Determine the (x, y) coordinate at the center of the cell enclosing the given text.  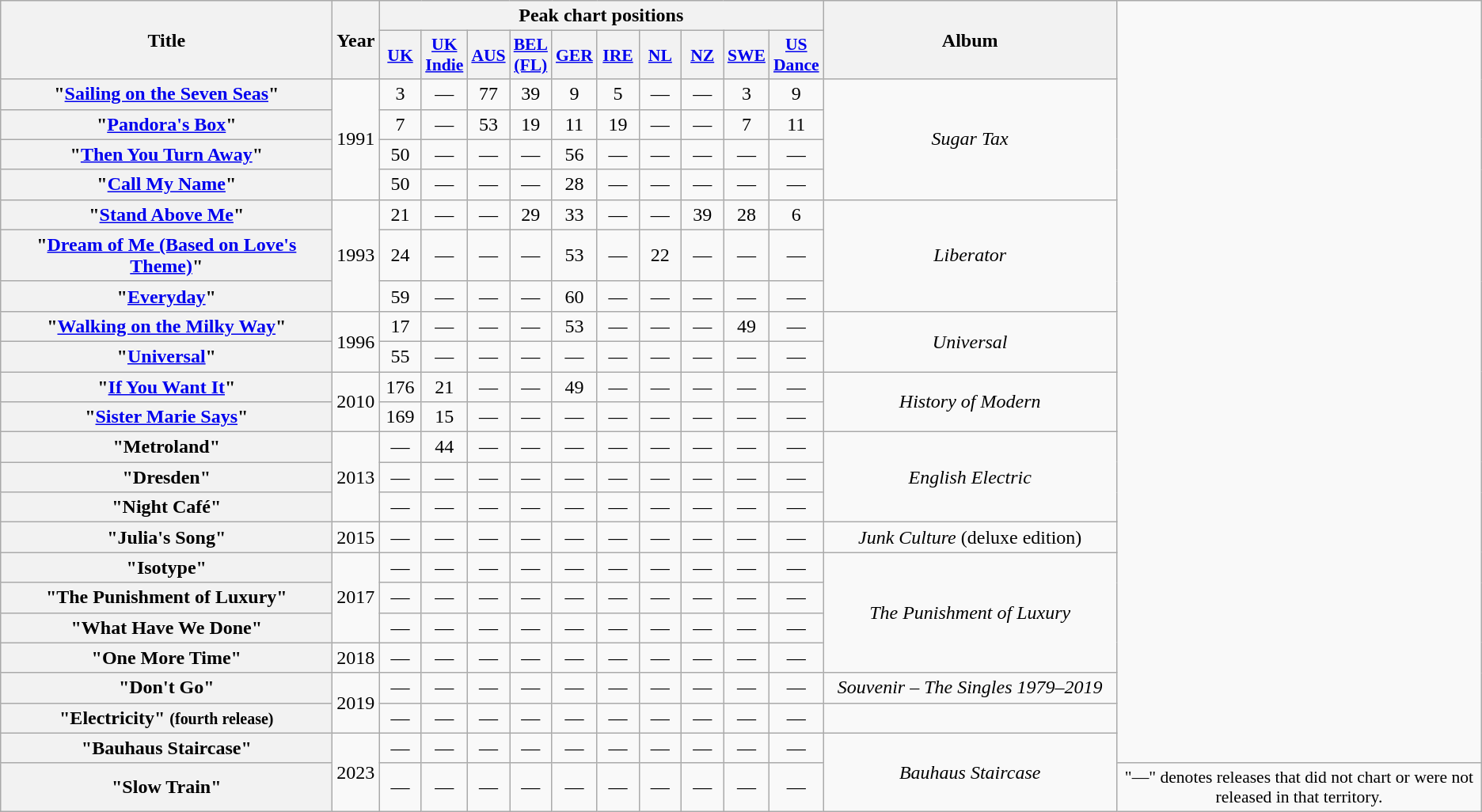
NL (660, 55)
24 (401, 255)
"Stand Above Me" (166, 214)
Peak chart positions (602, 16)
"The Punishment of Luxury" (166, 598)
176 (401, 387)
2017 (356, 598)
Universal (971, 341)
"Isotype" (166, 567)
Bauhaus Staircase (971, 772)
"Sister Marie Says" (166, 417)
"Electricity" (fourth release) (166, 718)
"Universal" (166, 356)
"Sailing on the Seven Seas" (166, 94)
BEL(FL) (530, 55)
"Bauhaus Staircase" (166, 748)
2015 (356, 537)
"Everyday" (166, 296)
"Then You Turn Away" (166, 154)
33 (575, 214)
"Dresden" (166, 477)
History of Modern (971, 402)
"Metroland" (166, 447)
"One More Time" (166, 658)
29 (530, 214)
44 (444, 447)
1991 (356, 139)
English Electric (971, 477)
56 (575, 154)
"Walking on the Milky Way" (166, 326)
IRE (617, 55)
The Punishment of Luxury (971, 613)
"What Have We Done" (166, 628)
"—" denotes releases that did not chart or were not released in that territory. (1300, 787)
5 (617, 94)
US Dance (796, 55)
"Call My Name" (166, 184)
1993 (356, 255)
6 (796, 214)
1996 (356, 341)
UK (401, 55)
"Night Café" (166, 507)
17 (401, 326)
SWE (747, 55)
60 (575, 296)
Year (356, 40)
Junk Culture (deluxe edition) (971, 537)
15 (444, 417)
22 (660, 255)
2018 (356, 658)
Sugar Tax (971, 139)
UK Indie (444, 55)
"Julia's Song" (166, 537)
"Don't Go" (166, 688)
Title (166, 40)
"If You Want It" (166, 387)
169 (401, 417)
55 (401, 356)
GER (575, 55)
2019 (356, 703)
AUS (488, 55)
"Pandora's Box" (166, 124)
NZ (703, 55)
77 (488, 94)
59 (401, 296)
"Dream of Me (Based on Love's Theme)" (166, 255)
2010 (356, 402)
2023 (356, 772)
Liberator (971, 255)
"Slow Train" (166, 787)
2013 (356, 477)
Album (971, 40)
Souvenir – The Singles 1979–2019 (971, 688)
